Output the [X, Y] coordinate of the center of the cell containing the given text.  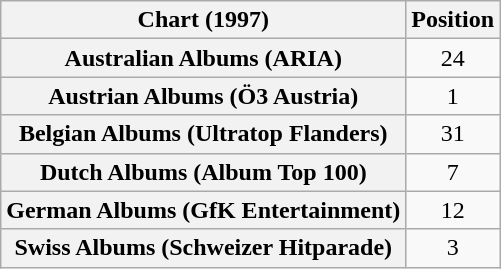
Austrian Albums (Ö3 Austria) [204, 96]
Belgian Albums (Ultratop Flanders) [204, 134]
1 [453, 96]
12 [453, 210]
German Albums (GfK Entertainment) [204, 210]
31 [453, 134]
7 [453, 172]
Chart (1997) [204, 20]
24 [453, 58]
Swiss Albums (Schweizer Hitparade) [204, 248]
Australian Albums (ARIA) [204, 58]
3 [453, 248]
Dutch Albums (Album Top 100) [204, 172]
Position [453, 20]
